Locate the cell with the specified text and output its [x, y] center coordinate. 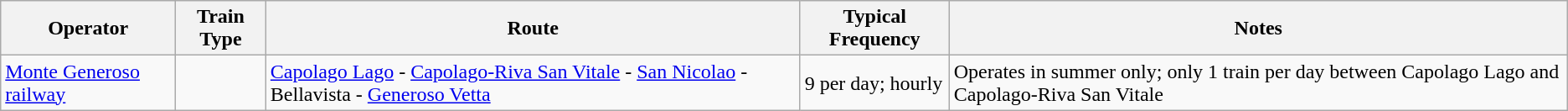
Typical Frequency [874, 29]
9 per day; hourly [874, 82]
Train Type [221, 29]
Capolago Lago - Capolago-Riva San Vitale - San Nicolao - Bellavista - Generoso Vetta [533, 82]
Monte Generoso railway [89, 82]
Route [533, 29]
Notes [1258, 29]
Operator [89, 29]
Operates in summer only; only 1 train per day between Capolago Lago and Capolago-Riva San Vitale [1258, 82]
